For the text-containing cell, return its midpoint in [X, Y] coordinate format. 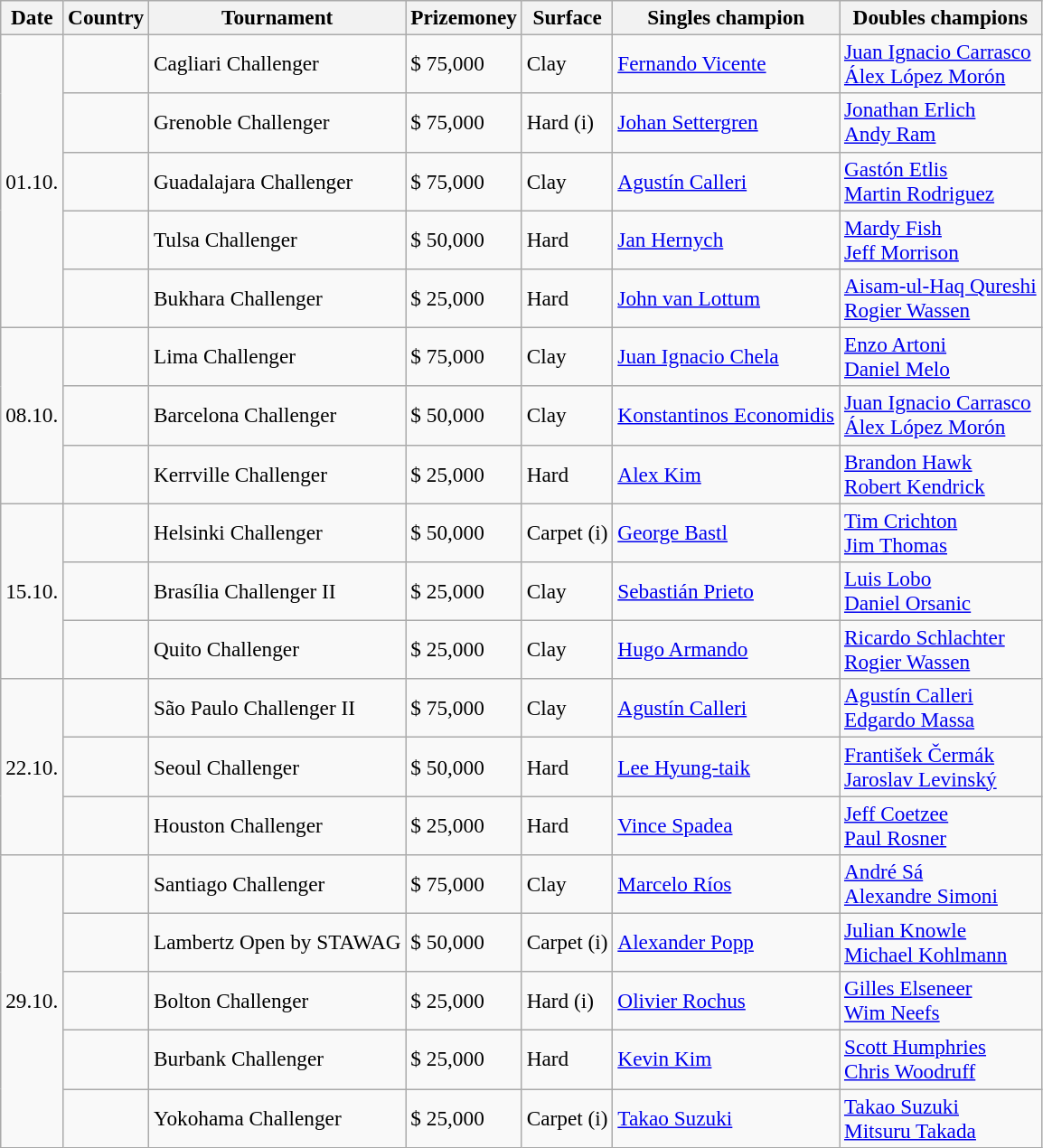
Aisam-ul-Haq Qureshi Rogier Wassen [940, 298]
Cagliari Challenger [277, 63]
Quito Challenger [277, 649]
Enzo Artoni Daniel Melo [940, 356]
Singles champion [727, 17]
André Sá Alexandre Simoni [940, 884]
Tim Crichton Jim Thomas [940, 532]
Luis Lobo Daniel Orsanic [940, 591]
František Čermák Jaroslav Levinský [940, 767]
Burbank Challenger [277, 1059]
Lima Challenger [277, 356]
Gilles Elseneer Wim Neefs [940, 1002]
Brasília Challenger II [277, 591]
Helsinki Challenger [277, 532]
08.10. [33, 415]
Juan Ignacio Chela [727, 356]
Lee Hyung-taik [727, 767]
Lambertz Open by STAWAG [277, 942]
Kerrville Challenger [277, 474]
Takao Suzuki Mitsuru Takada [940, 1117]
Bukhara Challenger [277, 298]
29.10. [33, 1001]
Olivier Rochus [727, 1002]
Prizemoney [464, 17]
Mardy Fish Jeff Morrison [940, 239]
Santiago Challenger [277, 884]
22.10. [33, 767]
Surface [568, 17]
Grenoble Challenger [277, 123]
Jonathan Erlich Andy Ram [940, 123]
Tulsa Challenger [277, 239]
Jeff Coetzee Paul Rosner [940, 824]
John van Lottum [727, 298]
Guadalajara Challenger [277, 181]
Alexander Popp [727, 942]
Fernando Vicente [727, 63]
Bolton Challenger [277, 1002]
Kevin Kim [727, 1059]
Julian Knowle Michael Kohlmann [940, 942]
Seoul Challenger [277, 767]
15.10. [33, 590]
Gastón Etlis Martin Rodriguez [940, 181]
Date [33, 17]
Konstantinos Economidis [727, 416]
Takao Suzuki [727, 1117]
Scott Humphries Chris Woodruff [940, 1059]
Sebastián Prieto [727, 591]
Barcelona Challenger [277, 416]
Tournament [277, 17]
Yokohama Challenger [277, 1117]
Marcelo Ríos [727, 884]
01.10. [33, 181]
Jan Hernych [727, 239]
Alex Kim [727, 474]
Brandon Hawk Robert Kendrick [940, 474]
George Bastl [727, 532]
Vince Spadea [727, 824]
Ricardo Schlachter Rogier Wassen [940, 649]
Agustín Calleri Edgardo Massa [940, 709]
Johan Settergren [727, 123]
Hugo Armando [727, 649]
Country [107, 17]
Doubles champions [940, 17]
São Paulo Challenger II [277, 709]
Houston Challenger [277, 824]
